From the cell containing the given text, extract its center point as (x, y) coordinate. 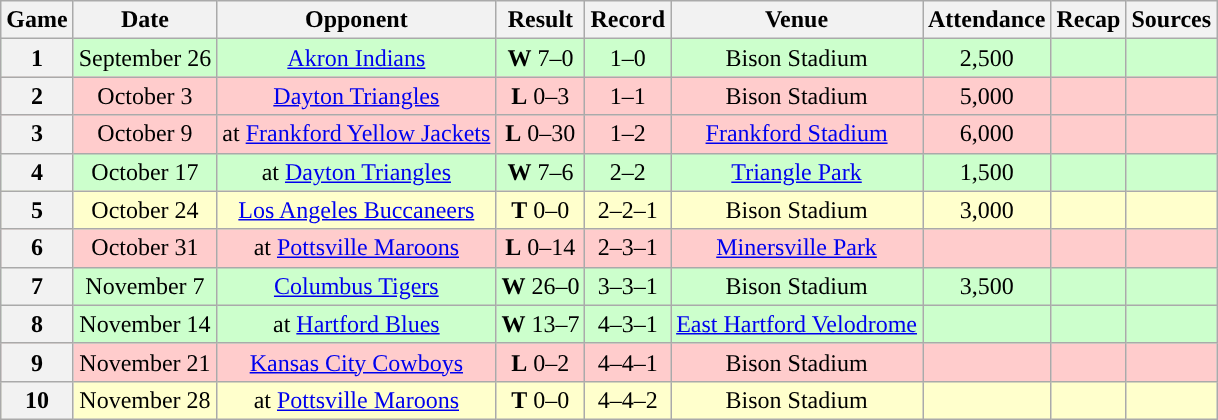
October 31 (145, 248)
October 9 (145, 134)
September 26 (145, 58)
4 (37, 172)
Game (37, 20)
1–0 (628, 58)
10 (37, 400)
Los Angeles Buccaneers (356, 210)
Date (145, 20)
W 7–0 (540, 58)
3,000 (986, 210)
Result (540, 20)
November 14 (145, 324)
Recap (1088, 20)
W 26–0 (540, 286)
9 (37, 362)
8 (37, 324)
Columbus Tigers (356, 286)
Dayton Triangles (356, 96)
4–4–1 (628, 362)
6,000 (986, 134)
Akron Indians (356, 58)
7 (37, 286)
Frankford Stadium (797, 134)
at Dayton Triangles (356, 172)
L 0–14 (540, 248)
W 7–6 (540, 172)
East Hartford Velodrome (797, 324)
6 (37, 248)
Attendance (986, 20)
Triangle Park (797, 172)
1–1 (628, 96)
1,500 (986, 172)
Record (628, 20)
Opponent (356, 20)
3,500 (986, 286)
L 0–30 (540, 134)
Sources (1172, 20)
2–2–1 (628, 210)
November 21 (145, 362)
at Frankford Yellow Jackets (356, 134)
4–3–1 (628, 324)
1 (37, 58)
2,500 (986, 58)
L 0–2 (540, 362)
Venue (797, 20)
1–2 (628, 134)
5,000 (986, 96)
November 28 (145, 400)
October 3 (145, 96)
2–2 (628, 172)
2–3–1 (628, 248)
October 24 (145, 210)
L 0–3 (540, 96)
Kansas City Cowboys (356, 362)
5 (37, 210)
3 (37, 134)
October 17 (145, 172)
3–3–1 (628, 286)
4–4–2 (628, 400)
at Hartford Blues (356, 324)
W 13–7 (540, 324)
2 (37, 96)
November 7 (145, 286)
Minersville Park (797, 248)
